Capture the cell that displays the provided text and extract its (x, y) central coordinate. 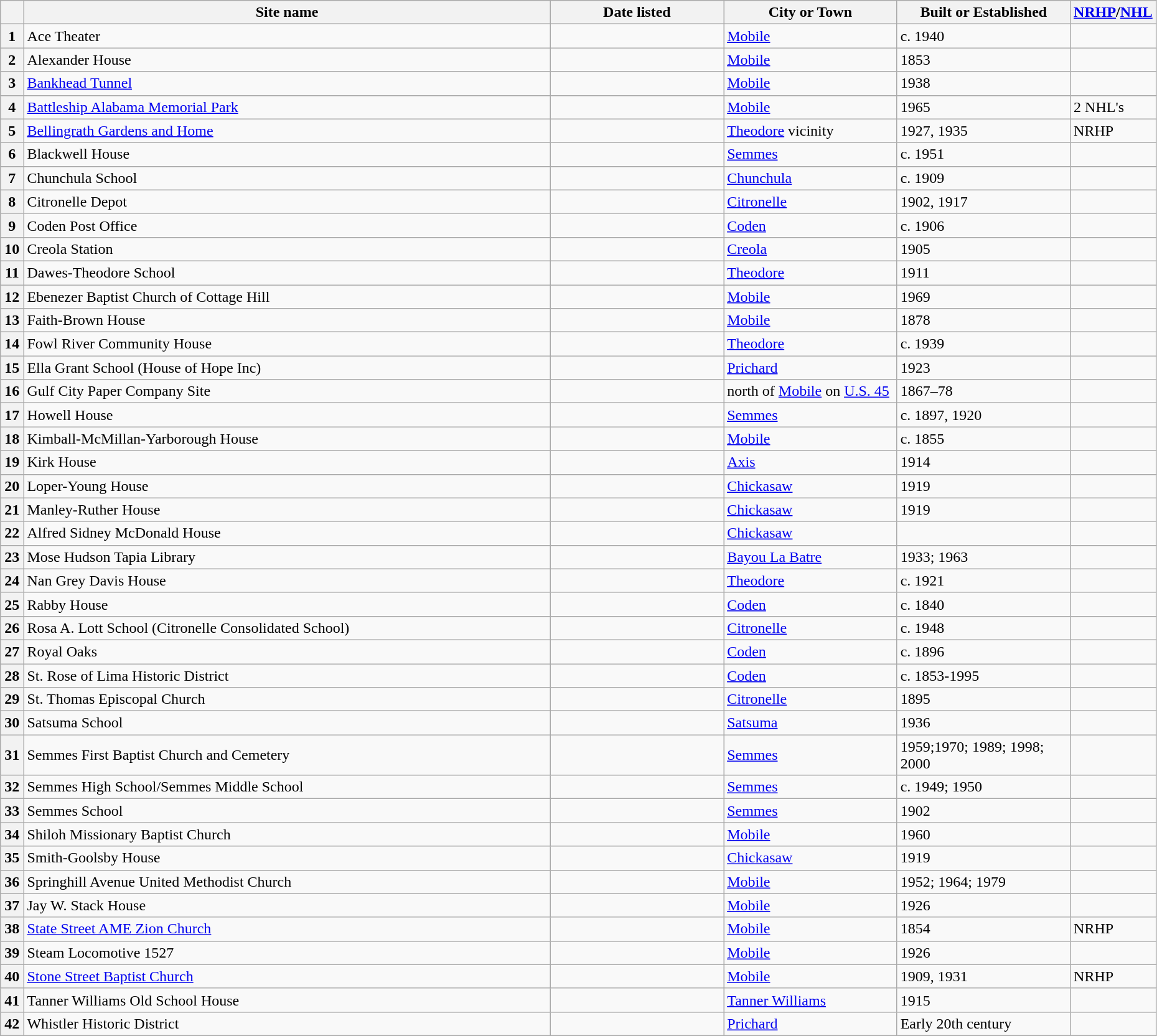
39 (12, 953)
Creola Station (287, 249)
1914 (983, 462)
Whistler Historic District (287, 1024)
Steam Locomotive 1527 (287, 953)
1952; 1964; 1979 (983, 882)
Chunchula School (287, 178)
21 (12, 510)
1938 (983, 83)
Axis (810, 462)
1915 (983, 1000)
Dawes-Theodore School (287, 273)
Gulf City Paper Company Site (287, 391)
Semmes First Baptist Church and Cemetery (287, 755)
Bankhead Tunnel (287, 83)
1909, 1931 (983, 976)
Fowl River Community House (287, 344)
1878 (983, 320)
11 (12, 273)
20 (12, 486)
c. 1921 (983, 581)
24 (12, 581)
1927, 1935 (983, 131)
c. 1939 (983, 344)
NRHP/NHL (1113, 12)
22 (12, 533)
1911 (983, 273)
Rabby House (287, 604)
1933; 1963 (983, 557)
9 (12, 225)
41 (12, 1000)
Ace Theater (287, 36)
Bellingrath Gardens and Home (287, 131)
Manley-Ruther House (287, 510)
Faith-Brown House (287, 320)
Ella Grant School (House of Hope Inc) (287, 368)
6 (12, 154)
29 (12, 699)
c. 1855 (983, 439)
1902 (983, 811)
Blackwell House (287, 154)
Loper-Young House (287, 486)
15 (12, 368)
42 (12, 1024)
28 (12, 675)
Citronelle Depot (287, 202)
26 (12, 628)
Royal Oaks (287, 651)
Alfred Sidney McDonald House (287, 533)
Tanner Williams (810, 1000)
2 NHL's (1113, 107)
1895 (983, 699)
Ebenezer Baptist Church of Cottage Hill (287, 297)
14 (12, 344)
38 (12, 929)
1923 (983, 368)
34 (12, 834)
1 (12, 36)
1902, 1917 (983, 202)
36 (12, 882)
State Street AME Zion Church (287, 929)
8 (12, 202)
c. 1840 (983, 604)
1905 (983, 249)
c. 1940 (983, 36)
12 (12, 297)
Built or Established (983, 12)
Satsuma School (287, 723)
Early 20th century (983, 1024)
1965 (983, 107)
4 (12, 107)
St. Thomas Episcopal Church (287, 699)
Shiloh Missionary Baptist Church (287, 834)
Satsuma (810, 723)
c. 1948 (983, 628)
37 (12, 905)
Stone Street Baptist Church (287, 976)
2 (12, 60)
16 (12, 391)
Nan Grey Davis House (287, 581)
c. 1853-1995 (983, 675)
Date listed (637, 12)
10 (12, 249)
31 (12, 755)
7 (12, 178)
Semmes High School/Semmes Middle School (287, 787)
c. 1897, 1920 (983, 415)
17 (12, 415)
Rosa A. Lott School (Citronelle Consolidated School) (287, 628)
Battleship Alabama Memorial Park (287, 107)
Alexander House (287, 60)
30 (12, 723)
Howell House (287, 415)
Creola (810, 249)
Mose Hudson Tapia Library (287, 557)
23 (12, 557)
Smith-Goolsby House (287, 858)
1959;1970; 1989; 1998; 2000 (983, 755)
25 (12, 604)
c. 1906 (983, 225)
33 (12, 811)
Springhill Avenue United Methodist Church (287, 882)
3 (12, 83)
18 (12, 439)
32 (12, 787)
c. 1909 (983, 178)
Site name (287, 12)
Semmes School (287, 811)
1853 (983, 60)
1936 (983, 723)
Kirk House (287, 462)
c. 1949; 1950 (983, 787)
Bayou La Batre (810, 557)
c. 1951 (983, 154)
1960 (983, 834)
Chunchula (810, 178)
Tanner Williams Old School House (287, 1000)
City or Town (810, 12)
Kimball-McMillan-Yarborough House (287, 439)
40 (12, 976)
1969 (983, 297)
Theodore vicinity (810, 131)
19 (12, 462)
1867–78 (983, 391)
1854 (983, 929)
13 (12, 320)
27 (12, 651)
35 (12, 858)
Coden Post Office (287, 225)
St. Rose of Lima Historic District (287, 675)
5 (12, 131)
north of Mobile on U.S. 45 (810, 391)
Jay W. Stack House (287, 905)
c. 1896 (983, 651)
